Find where the given text appears and provide that cell's center as [X, Y] coordinate. 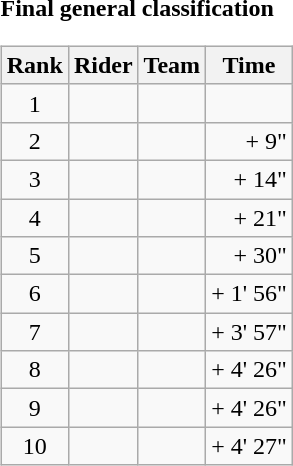
+ 30" [250, 256]
4 [34, 217]
+ 1' 56" [250, 294]
Team [172, 65]
Time [250, 65]
+ 14" [250, 179]
+ 4' 27" [250, 446]
10 [34, 446]
2 [34, 141]
+ 3' 57" [250, 332]
+ 21" [250, 217]
9 [34, 408]
Rank [34, 65]
6 [34, 294]
3 [34, 179]
1 [34, 103]
+ 9" [250, 141]
Rider [103, 65]
8 [34, 370]
7 [34, 332]
5 [34, 256]
